Identify which cell holds the provided text, then report its (x, y) central coordinate. 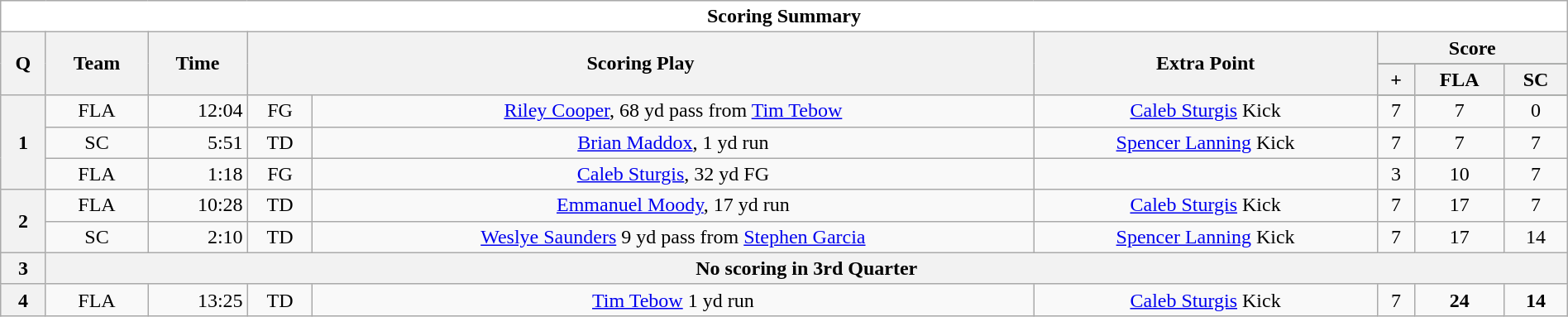
Tim Tebow 1 yd run (673, 300)
1:18 (198, 174)
Caleb Sturgis, 32 yd FG (673, 174)
Extra Point (1206, 64)
Score (1472, 48)
24 (1460, 300)
2 (23, 221)
Scoring Summary (784, 17)
+ (1396, 79)
12:04 (198, 111)
Scoring Play (640, 64)
2:10 (198, 237)
Team (97, 64)
1 (23, 142)
10:28 (198, 205)
Brian Maddox, 1 yd run (673, 142)
10 (1460, 174)
Time (198, 64)
5:51 (198, 142)
No scoring in 3rd Quarter (806, 268)
0 (1537, 111)
4 (23, 300)
Q (23, 64)
13:25 (198, 300)
Riley Cooper, 68 yd pass from Tim Tebow (673, 111)
Emmanuel Moody, 17 yd run (673, 205)
Weslye Saunders 9 yd pass from Stephen Garcia (673, 237)
